Return (x, y) of the center of cell containing provided text 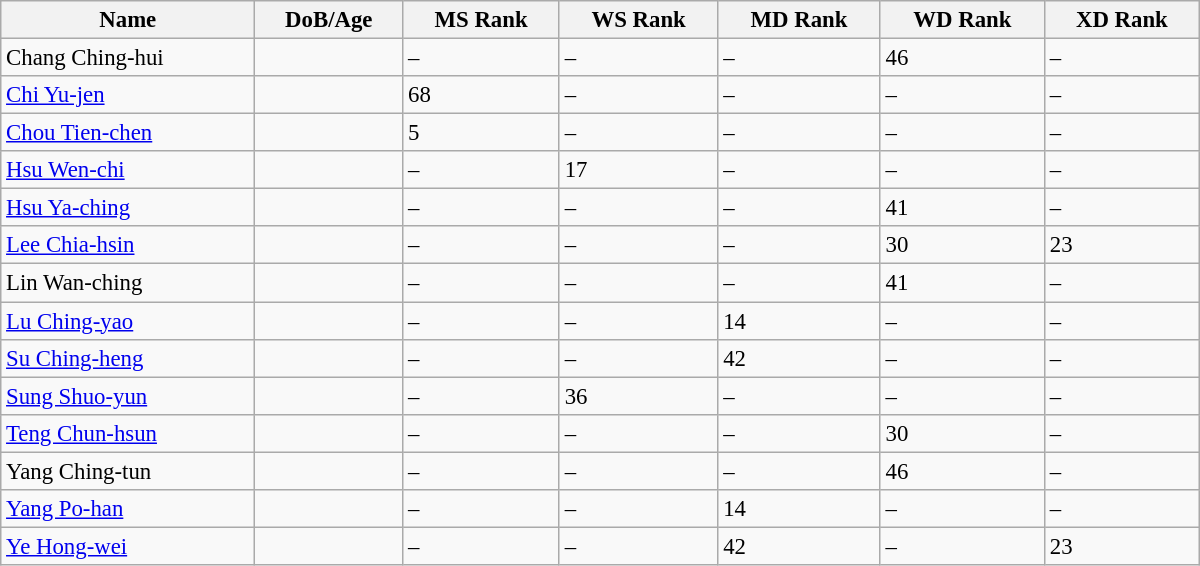
Teng Chun-hsun (128, 433)
17 (638, 170)
DoB/Age (329, 20)
Yang Ching-tun (128, 471)
Su Ching-heng (128, 358)
Chi Yu-jen (128, 95)
Name (128, 20)
Lin Wan-ching (128, 283)
Hsu Ya-ching (128, 208)
XD Rank (1122, 20)
WS Rank (638, 20)
68 (482, 95)
Yang Po-han (128, 509)
Lee Chia-hsin (128, 245)
Sung Shuo-yun (128, 396)
Ye Hong-wei (128, 546)
Lu Ching-yao (128, 321)
Hsu Wen-chi (128, 170)
MD Rank (799, 20)
5 (482, 133)
Chang Ching-hui (128, 58)
WD Rank (962, 20)
MS Rank (482, 20)
36 (638, 396)
Chou Tien-chen (128, 133)
